Detect which cell encompasses the target text, then output its [x, y] center coordinate. 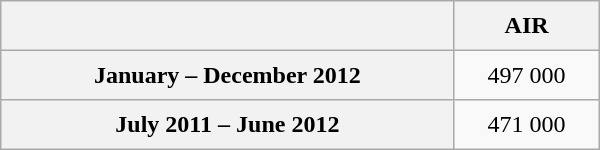
January – December 2012 [228, 75]
471 000 [526, 125]
497 000 [526, 75]
AIR [526, 26]
July 2011 – June 2012 [228, 125]
